Capture the cell that displays the provided text and extract its (X, Y) central coordinate. 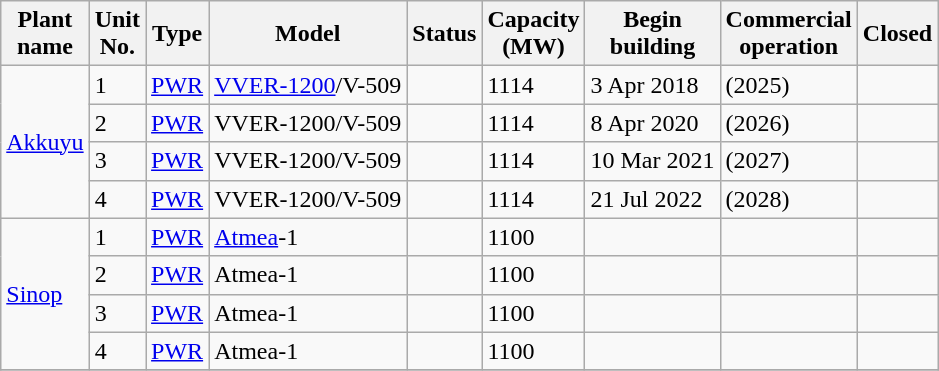
10 Mar 2021 (652, 161)
(2026) (788, 123)
(2028) (788, 199)
3 Apr 2018 (652, 85)
Type (178, 34)
Commercialoperation (788, 34)
Akkuyu (45, 142)
Status (444, 34)
Sinop (45, 294)
Closed (897, 34)
(2025) (788, 85)
UnitNo. (117, 34)
Capacity(MW) (534, 34)
(2027) (788, 161)
21 Jul 2022 (652, 199)
Model (308, 34)
Plantname (45, 34)
Beginbuilding (652, 34)
8 Apr 2020 (652, 123)
